Determine the (X, Y) coordinate at the center of the cell enclosing the given text.  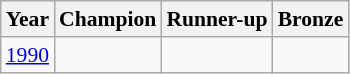
Year (28, 19)
Runner-up (216, 19)
1990 (28, 55)
Champion (108, 19)
Bronze (311, 19)
